Pinpoint the cell where the given text exists, returning its (X, Y) midpoint coordinate. 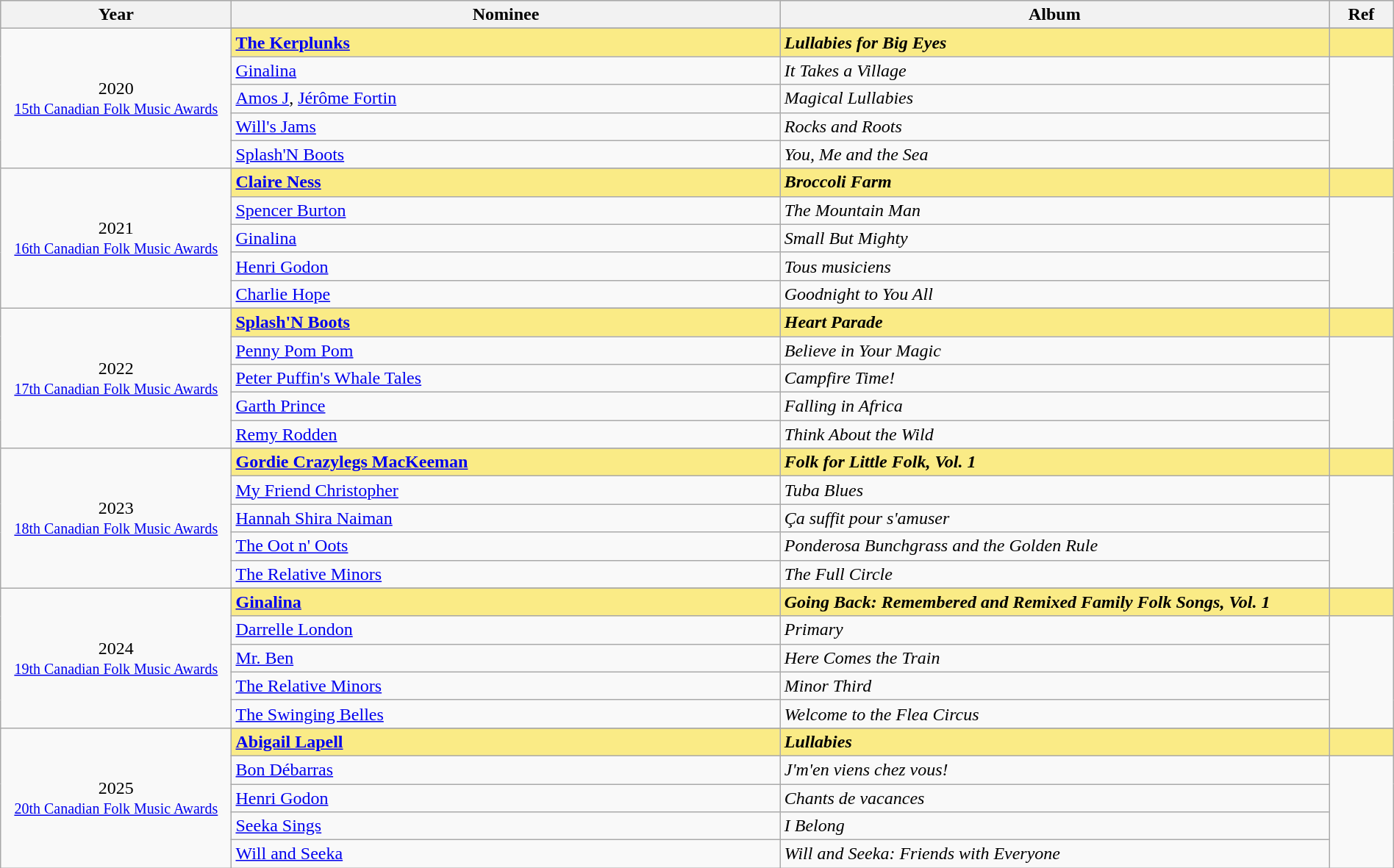
Bon Débarras (506, 770)
Goodnight to You All (1054, 294)
Welcome to the Flea Circus (1054, 714)
Abigail Lapell (506, 742)
Falling in Africa (1054, 406)
Think About the Wild (1054, 434)
Penny Pom Pom (506, 351)
Heart Parade (1054, 322)
Amos J, Jérôme Fortin (506, 98)
Ref (1362, 15)
Hannah Shira Naiman (506, 518)
It Takes a Village (1054, 71)
Tous musiciens (1054, 266)
Broccoli Farm (1054, 182)
2024 19th Canadian Folk Music Awards (116, 658)
The Kerplunks (506, 43)
Folk for Little Folk, Vol. 1 (1054, 462)
Seeka Sings (506, 826)
Nominee (506, 15)
Darrelle London (506, 630)
Claire Ness (506, 182)
Year (116, 15)
Small But Mighty (1054, 238)
Will and Seeka (506, 854)
My Friend Christopher (506, 490)
Ça suffit pour s'amuser (1054, 518)
The Full Circle (1054, 574)
Spencer Burton (506, 210)
Will's Jams (506, 126)
J'm'en viens chez vous! (1054, 770)
Garth Prince (506, 406)
Mr. Ben (506, 658)
Will and Seeka: Friends with Everyone (1054, 854)
You, Me and the Sea (1054, 154)
Lullabies for Big Eyes (1054, 43)
Charlie Hope (506, 294)
Rocks and Roots (1054, 126)
The Swinging Belles (506, 714)
Gordie Crazylegs MacKeeman (506, 462)
Tuba Blues (1054, 490)
Minor Third (1054, 686)
I Belong (1054, 826)
Campfire Time! (1054, 379)
2020 15th Canadian Folk Music Awards (116, 98)
Chants de vacances (1054, 797)
Ponderosa Bunchgrass and the Golden Rule (1054, 546)
2021 16th Canadian Folk Music Awards (116, 238)
Lullabies (1054, 742)
The Mountain Man (1054, 210)
Magical Lullabies (1054, 98)
Here Comes the Train (1054, 658)
Remy Rodden (506, 434)
Believe in Your Magic (1054, 351)
2025 20th Canadian Folk Music Awards (116, 797)
Album (1054, 15)
2023 18th Canadian Folk Music Awards (116, 518)
The Oot n' Oots (506, 546)
Going Back: Remembered and Remixed Family Folk Songs, Vol. 1 (1054, 602)
Primary (1054, 630)
Peter Puffin's Whale Tales (506, 379)
2022 17th Canadian Folk Music Awards (116, 378)
